Extract the [X, Y] coordinate from the center of the cell holding the provided text.  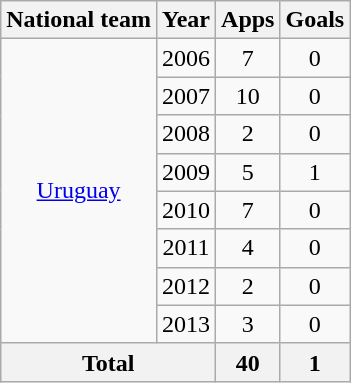
2010 [186, 210]
Total [108, 362]
2008 [186, 134]
2012 [186, 286]
2006 [186, 58]
Year [186, 20]
5 [248, 172]
4 [248, 248]
40 [248, 362]
Uruguay [79, 191]
National team [79, 20]
2011 [186, 248]
2009 [186, 172]
10 [248, 96]
Goals [315, 20]
2007 [186, 96]
3 [248, 324]
2013 [186, 324]
Apps [248, 20]
